Determine the [x, y] coordinate at the center of the cell enclosing the given text.  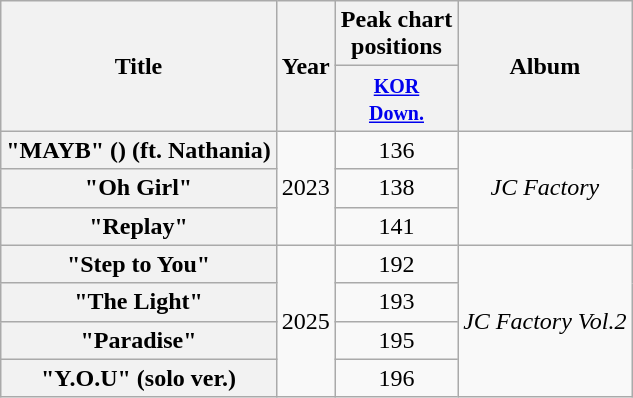
"Y.O.U" (solo ver.) [138, 378]
196 [396, 378]
"Paradise" [138, 340]
195 [396, 340]
Peak chartpositions [396, 34]
Year [306, 66]
"MAYB" () (ft. Nathania) [138, 150]
141 [396, 226]
Album [545, 66]
2025 [306, 321]
KORDown. [396, 98]
JC Factory Vol.2 [545, 321]
"The Light" [138, 302]
"Step to You" [138, 264]
"Replay" [138, 226]
2023 [306, 188]
"Oh Girl" [138, 188]
192 [396, 264]
136 [396, 150]
193 [396, 302]
JC Factory [545, 188]
Title [138, 66]
138 [396, 188]
